For the text-containing cell, return its midpoint in (X, Y) coordinate format. 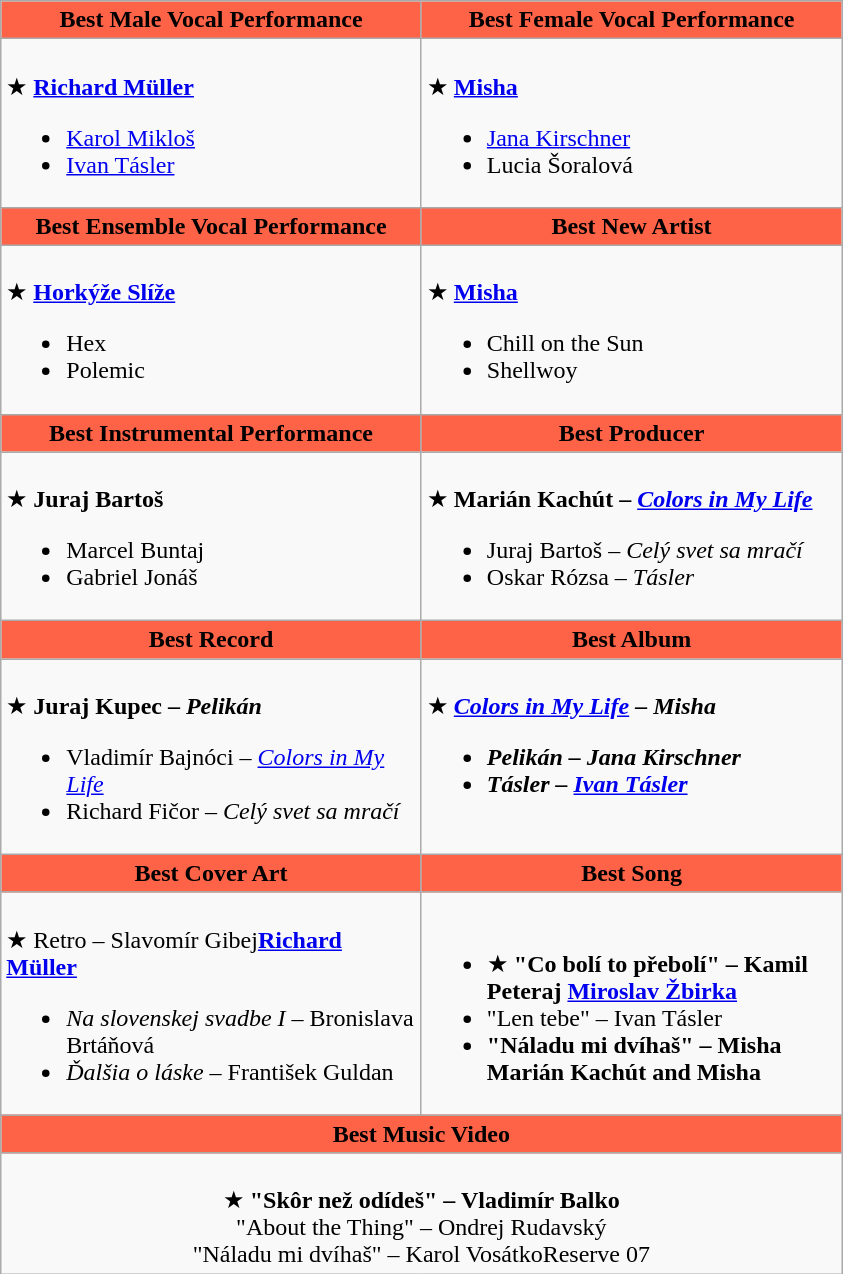
Best Record (212, 640)
Best Album (632, 640)
★ Juraj Kupec – Pelikán Vladimír Bajnóci – Colors in My Life Richard Fičor – Celý svet sa mračí (212, 757)
Best Instrumental Performance (212, 433)
★ MishaChill on the SunShellwoy (632, 330)
Best Male Vocal Performance (212, 20)
Best Producer (632, 433)
★ Horkýže SlížeHexPolemic (212, 330)
★ "Skôr než odídeš" – Vladimír Balko "About the Thing" – Ondrej Rudavský "Náladu mi dvíhaš" – Karol VosátkoReserve 07 (422, 1214)
Best Cover Art (212, 873)
Best New Artist (632, 226)
★ Retro – Slavomír GibejRichard MüllerNa slovenskej svadbe I – Bronislava BrtáňováĎalšia o láske – František Guldan (212, 1004)
Best Ensemble Vocal Performance (212, 226)
★ Juraj BartošMarcel BuntajGabriel Jonáš (212, 536)
Best Music Video (422, 1134)
★ "Co bolí to přebolí" – Kamil Peteraj Miroslav Žbirka "Len tebe" – Ivan Tásler"Náladu mi dvíhaš" – Misha Marián Kachút and Misha (632, 1004)
★ Richard MüllerKarol MiklošIvan Tásler (212, 124)
★ Marián Kachút – Colors in My Life Juraj Bartoš – Celý svet sa mračí Oskar Rózsa – Tásler (632, 536)
★ Colors in My Life – MishaPelikán – Jana KirschnerTásler – Ivan Tásler (632, 757)
★ MishaJana KirschnerLucia Šoralová (632, 124)
Best Song (632, 873)
Best Female Vocal Performance (632, 20)
